Return [X, Y] of the center of cell containing provided text 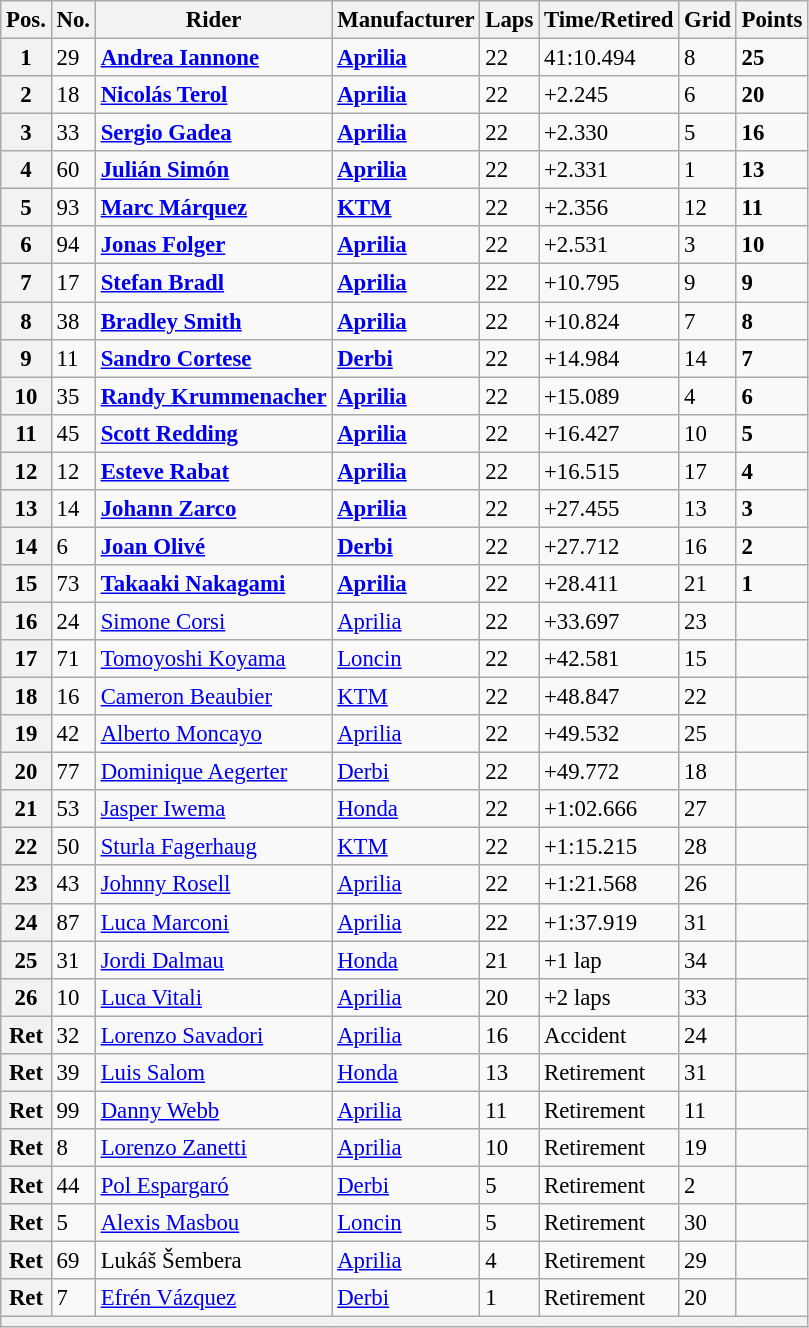
34 [708, 960]
27 [708, 809]
No. [73, 20]
+2.356 [609, 208]
50 [73, 847]
Pos. [26, 20]
Lorenzo Savadori [214, 1035]
Johann Zarco [214, 509]
94 [73, 245]
Marc Márquez [214, 208]
Lukáš Šembera [214, 1261]
+1:15.215 [609, 847]
35 [73, 396]
+10.824 [609, 321]
43 [73, 885]
69 [73, 1261]
60 [73, 170]
Jonas Folger [214, 245]
Julián Simón [214, 170]
73 [73, 584]
Alberto Moncayo [214, 734]
45 [73, 433]
Pol Espargaró [214, 1185]
Manufacturer [406, 20]
Jordi Dalmau [214, 960]
Cameron Beaubier [214, 697]
38 [73, 321]
Esteve Rabat [214, 471]
+27.712 [609, 546]
Laps [510, 20]
Rider [214, 20]
+2.330 [609, 133]
+49.772 [609, 772]
44 [73, 1185]
Dominique Aegerter [214, 772]
+10.795 [609, 283]
Alexis Masbou [214, 1223]
Luis Salom [214, 1073]
Danny Webb [214, 1110]
+16.515 [609, 471]
Bradley Smith [214, 321]
32 [73, 1035]
+33.697 [609, 621]
+16.427 [609, 433]
Sturla Fagerhaug [214, 847]
53 [73, 809]
71 [73, 659]
+42.581 [609, 659]
+2.531 [609, 245]
Lorenzo Zanetti [214, 1148]
+28.411 [609, 584]
30 [708, 1223]
Tomoyoshi Koyama [214, 659]
93 [73, 208]
Nicolás Terol [214, 95]
99 [73, 1110]
Stefan Bradl [214, 283]
Sandro Cortese [214, 358]
+2.331 [609, 170]
Johnny Rosell [214, 885]
+27.455 [609, 509]
Randy Krummenacher [214, 396]
Sergio Gadea [214, 133]
+48.847 [609, 697]
39 [73, 1073]
Joan Olivé [214, 546]
41:10.494 [609, 58]
+1:21.568 [609, 885]
+1 lap [609, 960]
28 [708, 847]
+2 laps [609, 997]
Accident [609, 1035]
Scott Redding [214, 433]
77 [73, 772]
Andrea Iannone [214, 58]
Jasper Iwema [214, 809]
+15.089 [609, 396]
+49.532 [609, 734]
Grid [708, 20]
Points [772, 20]
+2.245 [609, 95]
42 [73, 734]
Efrén Vázquez [214, 1298]
+1:02.666 [609, 809]
Simone Corsi [214, 621]
+1:37.919 [609, 922]
+14.984 [609, 358]
Time/Retired [609, 20]
Luca Marconi [214, 922]
Luca Vitali [214, 997]
87 [73, 922]
Takaaki Nakagami [214, 584]
